Locate the cell with the specified text and output its [X, Y] center coordinate. 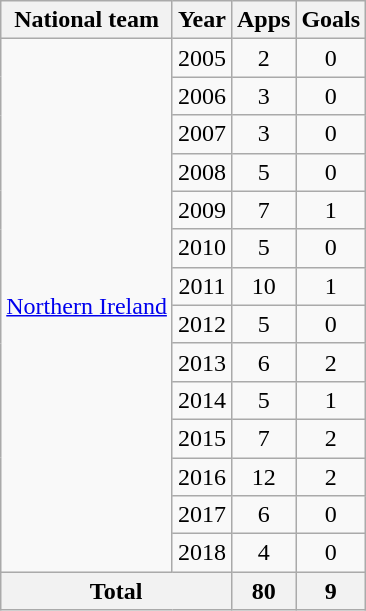
2007 [202, 134]
2010 [202, 248]
Year [202, 20]
2013 [202, 362]
Total [116, 591]
2017 [202, 515]
2012 [202, 324]
80 [263, 591]
10 [263, 286]
2015 [202, 438]
4 [263, 553]
2014 [202, 400]
Goals [331, 20]
Northern Ireland [87, 306]
Apps [263, 20]
National team [87, 20]
2018 [202, 553]
2006 [202, 96]
2016 [202, 477]
9 [331, 591]
12 [263, 477]
2008 [202, 172]
2009 [202, 210]
2005 [202, 58]
2011 [202, 286]
